Scan for the cell matching the given text and deliver its [x, y] coordinate at center. 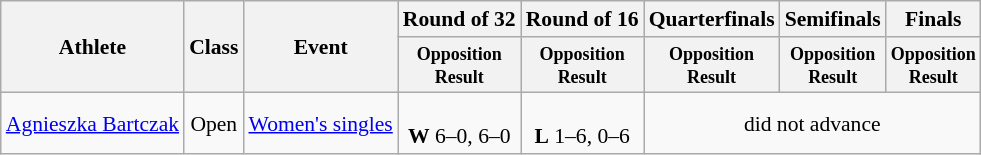
Round of 16 [582, 19]
Open [214, 124]
Women's singles [320, 124]
Finals [934, 19]
Event [320, 47]
Class [214, 47]
did not advance [812, 124]
Semifinals [833, 19]
L 1–6, 0–6 [582, 124]
Athlete [92, 47]
Quarterfinals [712, 19]
W 6–0, 6–0 [460, 124]
Agnieszka Bartczak [92, 124]
Round of 32 [460, 19]
